Scan for the cell matching the given text and deliver its [x, y] coordinate at center. 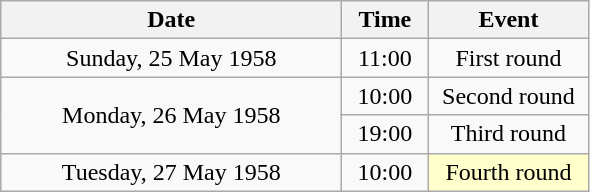
First round [508, 58]
Tuesday, 27 May 1958 [172, 172]
Third round [508, 134]
Date [172, 20]
Time [385, 20]
Sunday, 25 May 1958 [172, 58]
Monday, 26 May 1958 [172, 115]
Event [508, 20]
11:00 [385, 58]
19:00 [385, 134]
Second round [508, 96]
Fourth round [508, 172]
